From the cell containing the given text, extract its center point as (X, Y) coordinate. 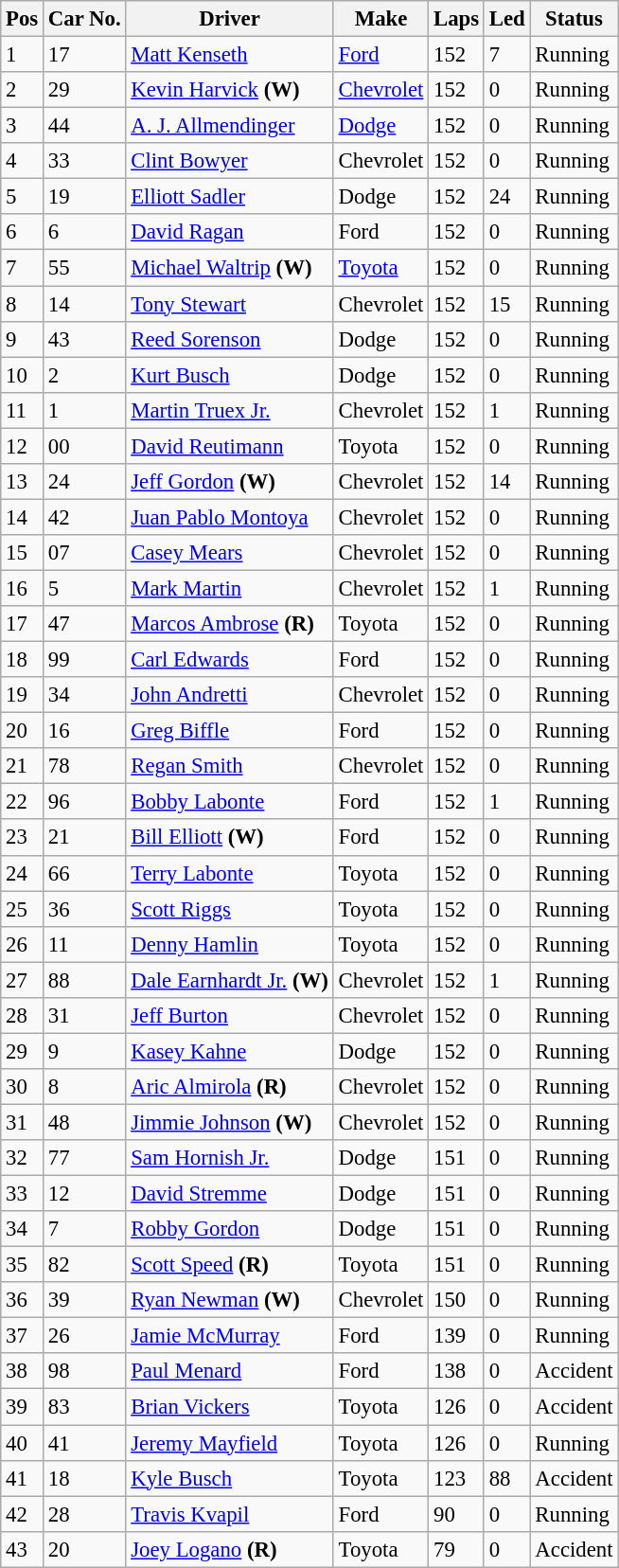
Scott Riggs (229, 909)
Casey Mears (229, 553)
Clint Bowyer (229, 161)
Tony Stewart (229, 304)
47 (85, 624)
38 (23, 1372)
96 (85, 802)
27 (23, 980)
Mark Martin (229, 588)
Kevin Harvick (W) (229, 90)
Jamie McMurray (229, 1336)
23 (23, 838)
78 (85, 766)
55 (85, 268)
Travis Kvapil (229, 1514)
Scott Speed (R) (229, 1265)
3 (23, 126)
Dale Earnhardt Jr. (W) (229, 980)
Driver (229, 19)
139 (456, 1336)
David Reutimann (229, 446)
07 (85, 553)
Jeremy Mayfield (229, 1443)
35 (23, 1265)
David Ragan (229, 232)
Jeff Gordon (W) (229, 482)
Marcos Ambrose (R) (229, 624)
Paul Menard (229, 1372)
79 (456, 1549)
Ryan Newman (W) (229, 1300)
37 (23, 1336)
Matt Kenseth (229, 55)
Jeff Burton (229, 1016)
44 (85, 126)
Elliott Sadler (229, 197)
John Andretti (229, 695)
Martin Truex Jr. (229, 410)
Bobby Labonte (229, 802)
98 (85, 1372)
Status (574, 19)
Sam Hornish Jr. (229, 1158)
Juan Pablo Montoya (229, 517)
30 (23, 1087)
Kasey Kahne (229, 1051)
Make (380, 19)
Joey Logano (R) (229, 1549)
A. J. Allmendinger (229, 126)
40 (23, 1443)
150 (456, 1300)
138 (456, 1372)
Car No. (85, 19)
82 (85, 1265)
Kurt Busch (229, 375)
Jimmie Johnson (W) (229, 1122)
Greg Biffle (229, 731)
Regan Smith (229, 766)
Bill Elliott (W) (229, 838)
66 (85, 873)
99 (85, 660)
Led (507, 19)
83 (85, 1407)
Carl Edwards (229, 660)
22 (23, 802)
25 (23, 909)
32 (23, 1158)
90 (456, 1514)
Denny Hamlin (229, 944)
David Stremme (229, 1194)
4 (23, 161)
Reed Sorenson (229, 339)
123 (456, 1478)
Michael Waltrip (W) (229, 268)
Brian Vickers (229, 1407)
77 (85, 1158)
Aric Almirola (R) (229, 1087)
Terry Labonte (229, 873)
Robby Gordon (229, 1229)
Pos (23, 19)
13 (23, 482)
Laps (456, 19)
48 (85, 1122)
10 (23, 375)
00 (85, 446)
Kyle Busch (229, 1478)
